Extract the [x, y] coordinate from the center of the cell holding the provided text.  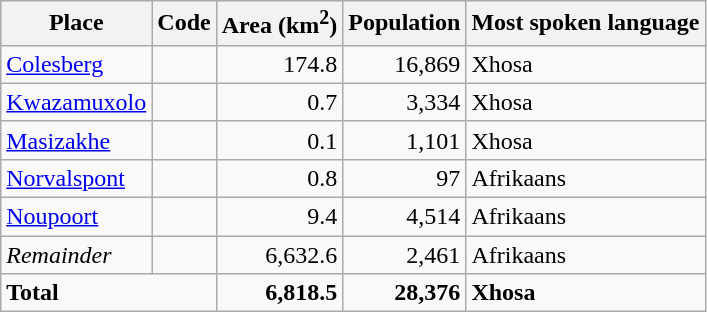
Population [404, 24]
0.8 [280, 178]
Kwazamuxolo [76, 102]
9.4 [280, 217]
28,376 [404, 293]
97 [404, 178]
Place [76, 24]
Noupoort [76, 217]
6,818.5 [280, 293]
1,101 [404, 140]
Code [184, 24]
Total [108, 293]
2,461 [404, 255]
Norvalspont [76, 178]
4,514 [404, 217]
Area (km2) [280, 24]
Masizakhe [76, 140]
0.7 [280, 102]
6,632.6 [280, 255]
Remainder [76, 255]
Most spoken language [586, 24]
16,869 [404, 64]
0.1 [280, 140]
3,334 [404, 102]
Colesberg [76, 64]
174.8 [280, 64]
